Identify which cell holds the provided text, then report its [x, y] central coordinate. 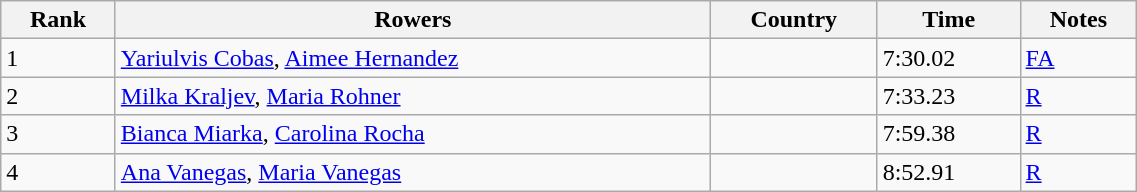
Yariulvis Cobas, Aimee Hernandez [412, 58]
Country [794, 20]
Rowers [412, 20]
Time [948, 20]
1 [58, 58]
Notes [1078, 20]
Ana Vanegas, Maria Vanegas [412, 172]
8:52.91 [948, 172]
Milka Kraljev, Maria Rohner [412, 96]
7:30.02 [948, 58]
3 [58, 134]
7:33.23 [948, 96]
7:59.38 [948, 134]
2 [58, 96]
Bianca Miarka, Carolina Rocha [412, 134]
4 [58, 172]
FA [1078, 58]
Rank [58, 20]
